Provide the (x, y) coordinate of the cell's center where the given text is located.  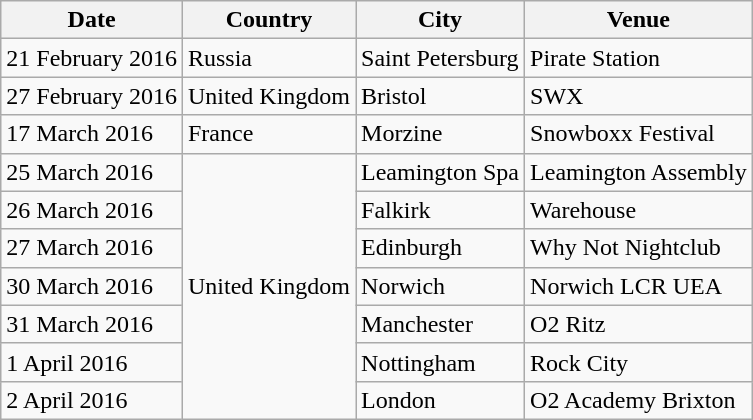
Morzine (440, 134)
Why Not Nightclub (639, 248)
26 March 2016 (92, 210)
Nottingham (440, 362)
31 March 2016 (92, 324)
London (440, 400)
SWX (639, 96)
France (268, 134)
30 March 2016 (92, 286)
27 February 2016 (92, 96)
Norwich LCR UEA (639, 286)
Edinburgh (440, 248)
25 March 2016 (92, 172)
Manchester (440, 324)
Saint Petersburg (440, 58)
Leamington Assembly (639, 172)
27 March 2016 (92, 248)
Snowboxx Festival (639, 134)
Warehouse (639, 210)
Date (92, 20)
Leamington Spa (440, 172)
Norwich (440, 286)
Bristol (440, 96)
17 March 2016 (92, 134)
Russia (268, 58)
Venue (639, 20)
Pirate Station (639, 58)
1 April 2016 (92, 362)
City (440, 20)
O2 Ritz (639, 324)
Falkirk (440, 210)
Rock City (639, 362)
O2 Academy Brixton (639, 400)
21 February 2016 (92, 58)
2 April 2016 (92, 400)
Country (268, 20)
